Identify which cell holds the provided text, then report its (x, y) central coordinate. 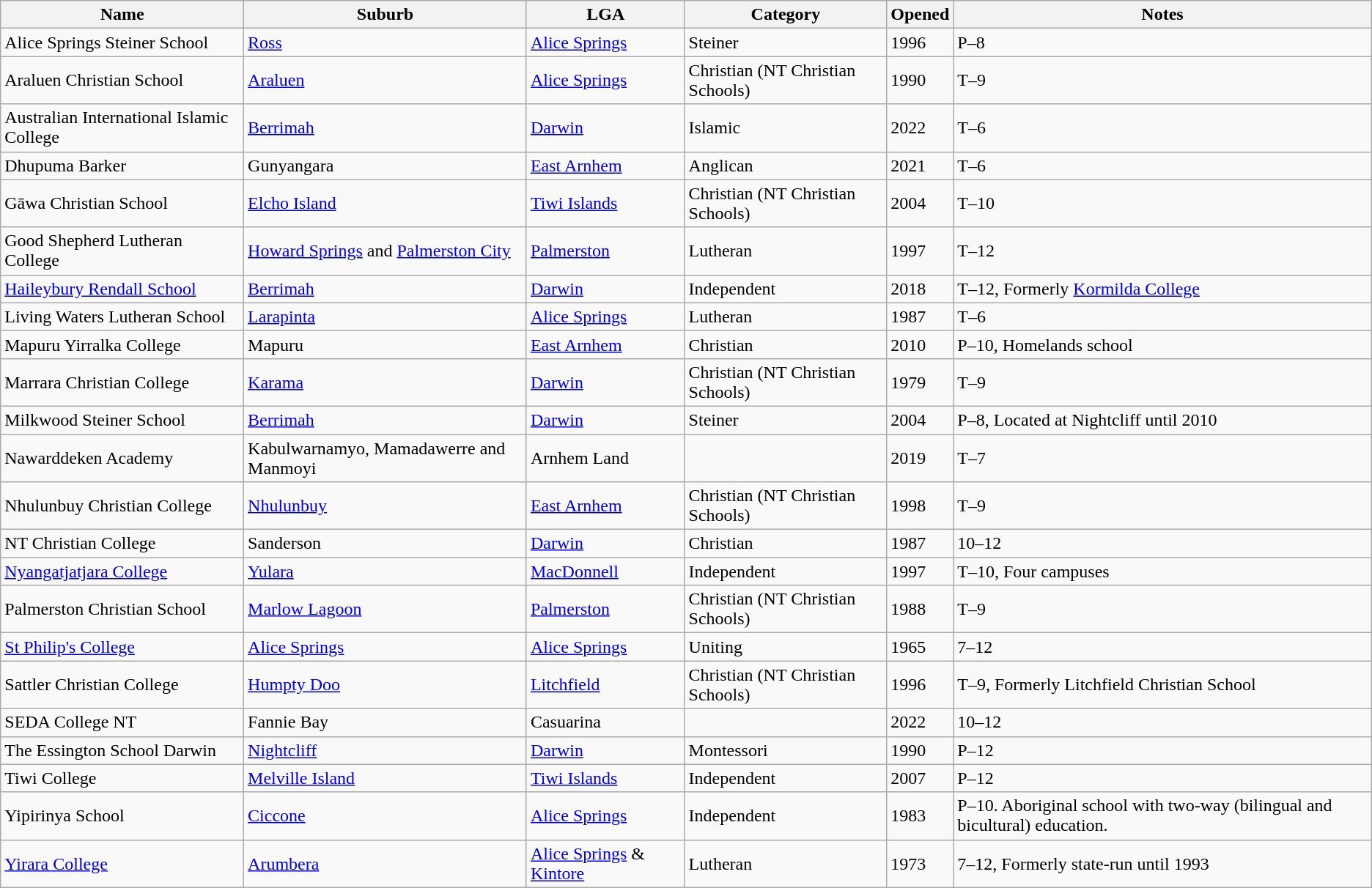
Name (122, 15)
Anglican (786, 166)
MacDonnell (605, 571)
Suburb (386, 15)
P–8, Located at Nightcliff until 2010 (1162, 420)
Haileybury Rendall School (122, 289)
Elcho Island (386, 204)
Mapuru Yirralka College (122, 344)
The Essington School Darwin (122, 750)
Gāwa Christian School (122, 204)
LGA (605, 15)
Litchfield (605, 684)
Nightcliff (386, 750)
Living Waters Lutheran School (122, 317)
Nhulunbuy Christian College (122, 506)
St Philip's College (122, 647)
Humpty Doo (386, 684)
Arumbera (386, 863)
Dhupuma Barker (122, 166)
Notes (1162, 15)
Yipirinya School (122, 816)
Milkwood Steiner School (122, 420)
Opened (921, 15)
2018 (921, 289)
Australian International Islamic College (122, 127)
Melville Island (386, 778)
Gunyangara (386, 166)
Arnhem Land (605, 457)
Yirara College (122, 863)
1998 (921, 506)
T–12, Formerly Kormilda College (1162, 289)
Araluen (386, 81)
1988 (921, 610)
2021 (921, 166)
1979 (921, 382)
7–12, Formerly state-run until 1993 (1162, 863)
Sanderson (386, 544)
Alice Springs & Kintore (605, 863)
Category (786, 15)
P–10, Homelands school (1162, 344)
T–10, Four campuses (1162, 571)
Casuarina (605, 722)
P–8 (1162, 42)
P–10. Aboriginal school with two-way (bilingual and bicultural) education. (1162, 816)
Palmerston Christian School (122, 610)
T–10 (1162, 204)
T–9, Formerly Litchfield Christian School (1162, 684)
Fannie Bay (386, 722)
Larapinta (386, 317)
Uniting (786, 647)
2007 (921, 778)
Alice Springs Steiner School (122, 42)
Tiwi College (122, 778)
SEDA College NT (122, 722)
Good Shepherd Lutheran College (122, 251)
Marrara Christian College (122, 382)
Howard Springs and Palmerston City (386, 251)
1983 (921, 816)
Sattler Christian College (122, 684)
Kabulwarnamyo, Mamadawerre and Manmoyi (386, 457)
Ross (386, 42)
Nyangatjatjara College (122, 571)
1973 (921, 863)
Montessori (786, 750)
1965 (921, 647)
Karama (386, 382)
Marlow Lagoon (386, 610)
Ciccone (386, 816)
T–7 (1162, 457)
Nhulunbuy (386, 506)
Yulara (386, 571)
NT Christian College (122, 544)
7–12 (1162, 647)
2010 (921, 344)
Araluen Christian School (122, 81)
Mapuru (386, 344)
Nawarddeken Academy (122, 457)
Islamic (786, 127)
2019 (921, 457)
T–12 (1162, 251)
